Extract the [X, Y] coordinate from the center of the cell holding the provided text.  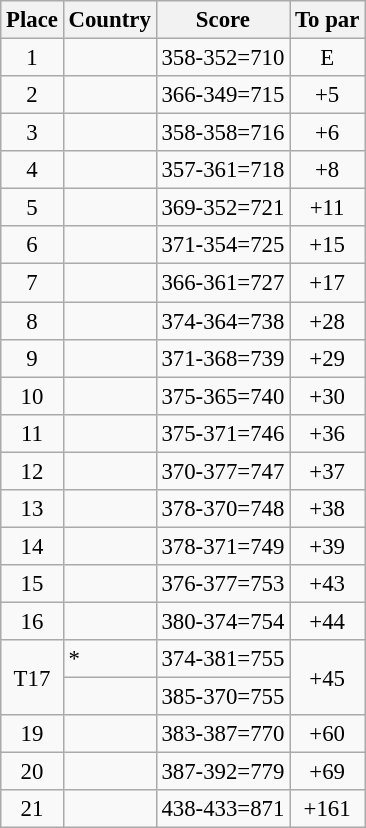
358-352=710 [223, 58]
+43 [328, 584]
357-361=718 [223, 170]
2 [32, 95]
11 [32, 433]
358-358=716 [223, 133]
+161 [328, 809]
+38 [328, 509]
1 [32, 58]
374-381=755 [223, 659]
366-349=715 [223, 95]
376-377=753 [223, 584]
8 [32, 321]
4 [32, 170]
+6 [328, 133]
9 [32, 358]
Country [110, 20]
Score [223, 20]
387-392=779 [223, 772]
+37 [328, 471]
+60 [328, 734]
+39 [328, 546]
378-371=749 [223, 546]
374-364=738 [223, 321]
15 [32, 584]
375-365=740 [223, 396]
19 [32, 734]
+15 [328, 245]
To par [328, 20]
5 [32, 208]
+8 [328, 170]
369-352=721 [223, 208]
E [328, 58]
6 [32, 245]
3 [32, 133]
371-354=725 [223, 245]
16 [32, 621]
375-371=746 [223, 433]
13 [32, 509]
+11 [328, 208]
383-387=770 [223, 734]
+17 [328, 283]
371-368=739 [223, 358]
12 [32, 471]
366-361=727 [223, 283]
+30 [328, 396]
+29 [328, 358]
380-374=754 [223, 621]
+45 [328, 678]
+44 [328, 621]
* [110, 659]
378-370=748 [223, 509]
438-433=871 [223, 809]
20 [32, 772]
10 [32, 396]
14 [32, 546]
Place [32, 20]
T17 [32, 678]
+36 [328, 433]
+69 [328, 772]
+5 [328, 95]
7 [32, 283]
385-370=755 [223, 697]
+28 [328, 321]
21 [32, 809]
370-377=747 [223, 471]
